Output the [x, y] coordinate of the center of the cell containing the given text.  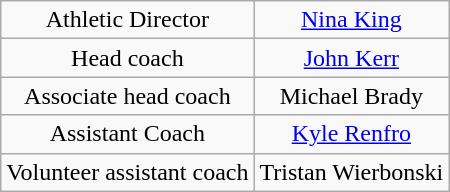
Nina King [352, 20]
Assistant Coach [128, 134]
Kyle Renfro [352, 134]
Athletic Director [128, 20]
Michael Brady [352, 96]
Tristan Wierbonski [352, 172]
Volunteer assistant coach [128, 172]
John Kerr [352, 58]
Associate head coach [128, 96]
Head coach [128, 58]
